Scan for the cell matching the given text and deliver its (X, Y) coordinate at center. 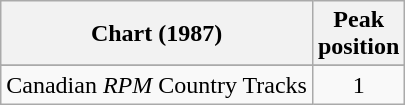
Peakposition (358, 34)
Chart (1987) (157, 34)
Canadian RPM Country Tracks (157, 85)
1 (358, 85)
